Output the [x, y] coordinate of the center of the cell containing the given text.  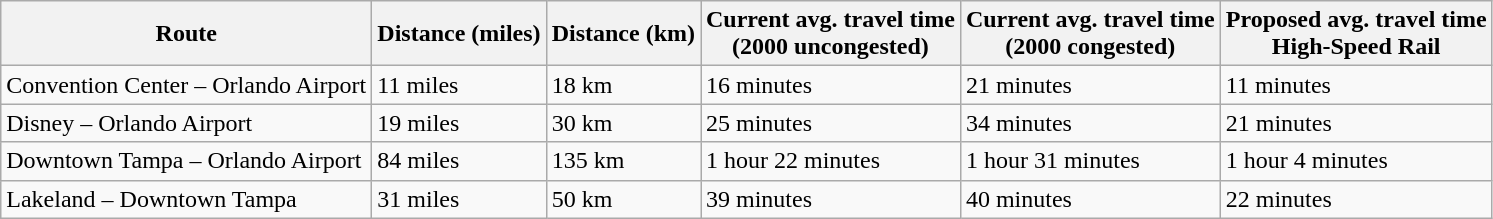
11 minutes [1356, 85]
Lakeland – Downtown Tampa [186, 199]
30 km [623, 123]
Downtown Tampa – Orlando Airport [186, 161]
Convention Center – Orlando Airport [186, 85]
50 km [623, 199]
31 miles [459, 199]
84 miles [459, 161]
22 minutes [1356, 199]
Distance (km) [623, 34]
Disney – Orlando Airport [186, 123]
39 minutes [830, 199]
11 miles [459, 85]
34 minutes [1090, 123]
19 miles [459, 123]
Distance (miles) [459, 34]
18 km [623, 85]
1 hour 31 minutes [1090, 161]
Proposed avg. travel timeHigh-Speed Rail [1356, 34]
40 minutes [1090, 199]
1 hour 22 minutes [830, 161]
1 hour 4 minutes [1356, 161]
Current avg. travel time(2000 uncongested) [830, 34]
Route [186, 34]
135 km [623, 161]
25 minutes [830, 123]
Current avg. travel time(2000 congested) [1090, 34]
16 minutes [830, 85]
